Detect which cell encompasses the target text, then output its [X, Y] center coordinate. 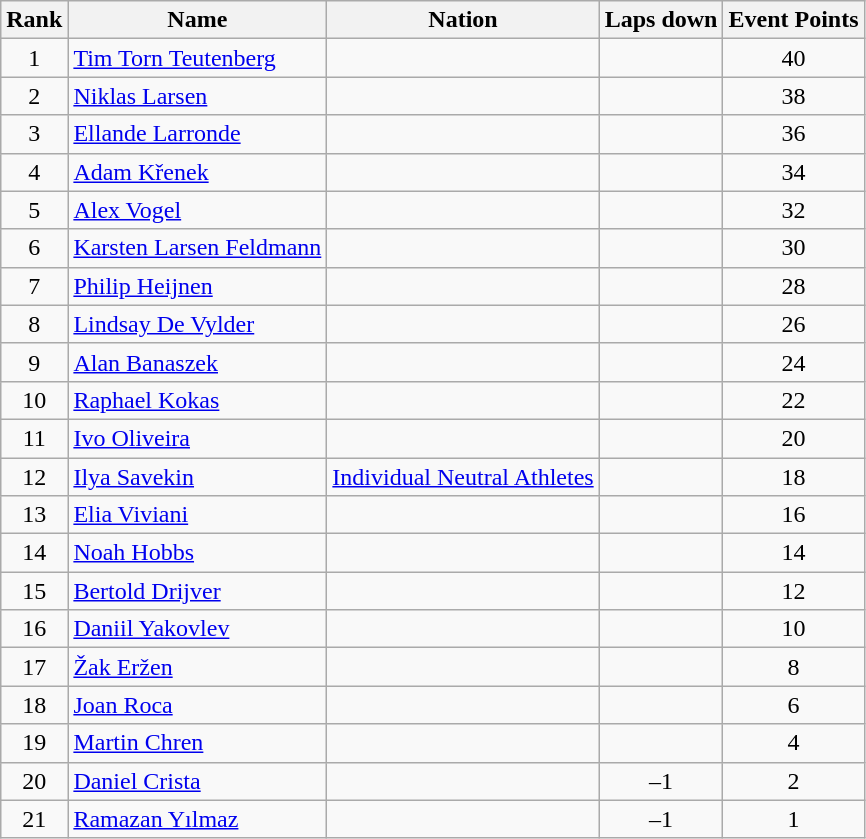
Niklas Larsen [198, 96]
Žak Eržen [198, 667]
Lindsay De Vylder [198, 324]
17 [34, 667]
Joan Roca [198, 705]
Bertold Drijver [198, 591]
Ellande Larronde [198, 134]
36 [794, 134]
Laps down [661, 20]
13 [34, 515]
Ilya Savekin [198, 477]
40 [794, 58]
Alex Vogel [198, 210]
15 [34, 591]
32 [794, 210]
34 [794, 172]
28 [794, 286]
Alan Banaszek [198, 362]
Individual Neutral Athletes [463, 477]
30 [794, 248]
26 [794, 324]
Ivo Oliveira [198, 438]
Rank [34, 20]
11 [34, 438]
Adam Křenek [198, 172]
19 [34, 743]
7 [34, 286]
9 [34, 362]
3 [34, 134]
5 [34, 210]
Daniel Crista [198, 781]
Karsten Larsen Feldmann [198, 248]
Name [198, 20]
Raphael Kokas [198, 400]
Daniil Yakovlev [198, 629]
Elia Viviani [198, 515]
Philip Heijnen [198, 286]
Ramazan Yılmaz [198, 819]
24 [794, 362]
21 [34, 819]
22 [794, 400]
Tim Torn Teutenberg [198, 58]
38 [794, 96]
Nation [463, 20]
Martin Chren [198, 743]
Noah Hobbs [198, 553]
Event Points [794, 20]
